Scan for the cell matching the given text and deliver its (x, y) coordinate at center. 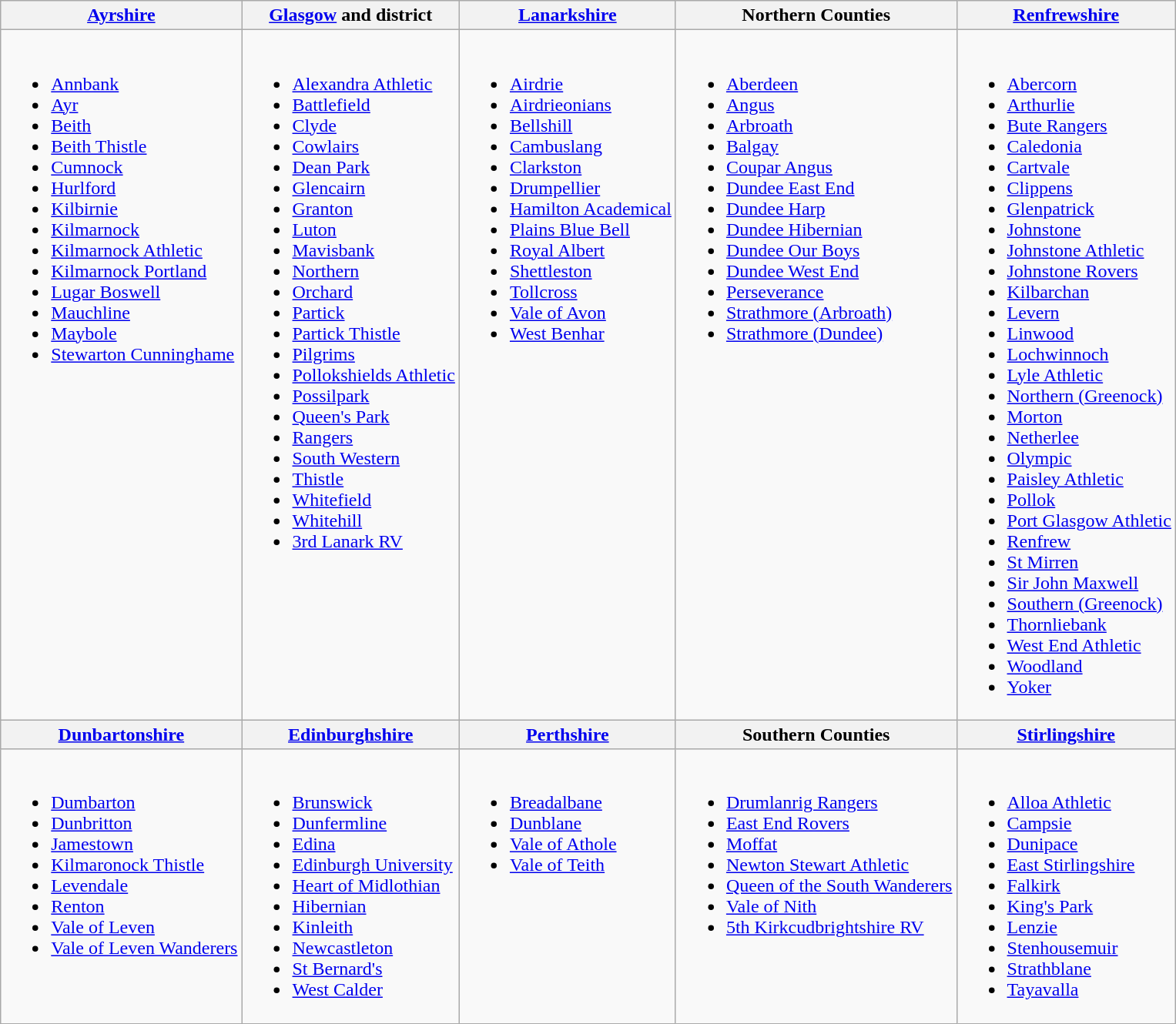
Edinburghshire (350, 735)
Drumlanrig RangersEast End RoversMoffatNewton Stewart AthleticQueen of the South WanderersVale of Nith5th Kirkcudbrightshire RV (816, 886)
Renfrewshire (1066, 15)
Lanarkshire (567, 15)
DumbartonDunbrittonJamestownKilmaronock ThistleLevendaleRentonVale of LevenVale of Leven Wanderers (122, 886)
Southern Counties (816, 735)
Perthshire (567, 735)
Stirlingshire (1066, 735)
BrunswickDunfermlineEdinaEdinburgh UniversityHeart of MidlothianHibernianKinleithNewcastletonSt Bernard'sWest Calder (350, 886)
Alloa AthleticCampsieDunipaceEast StirlingshireFalkirkKing's ParkLenzieStenhousemuirStrathblaneTayavalla (1066, 886)
Ayrshire (122, 15)
BreadalbaneDunblaneVale of AtholeVale of Teith (567, 886)
Northern Counties (816, 15)
Dunbartonshire (122, 735)
AirdrieAirdrieoniansBellshillCambuslangClarkstonDrumpellierHamilton AcademicalPlains Blue BellRoyal AlbertShettlestonTollcrossVale of AvonWest Benhar (567, 375)
Glasgow and district (350, 15)
